Find where the given text appears and provide that cell's center as [X, Y] coordinate. 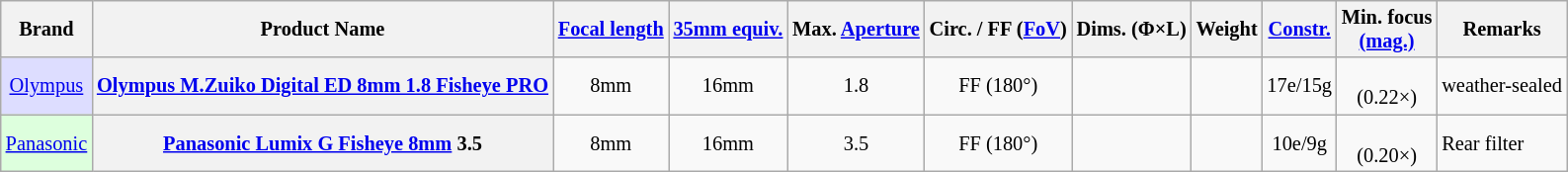
(0.22×) [1387, 86]
3.5 [856, 143]
10e/9g [1300, 143]
35mm equiv. [729, 29]
Weight [1227, 29]
Rear filter [1502, 143]
Brand [46, 29]
Max. Aperture [856, 29]
Remarks [1502, 29]
Min. focus(mag.) [1387, 29]
17e/15g [1300, 86]
1.8 [856, 86]
Olympus [46, 86]
Product Name [322, 29]
Circ. / FF (FoV) [998, 29]
(0.20×) [1387, 143]
Panasonic Lumix G Fisheye 8mm 3.5 [322, 143]
Constr. [1300, 29]
Panasonic [46, 143]
weather-sealed [1502, 86]
Dims. (Φ×L) [1132, 29]
Olympus M.Zuiko Digital ED 8mm 1.8 Fisheye PRO [322, 86]
Focal length [611, 29]
